From the cell containing the given text, extract its center point as [X, Y] coordinate. 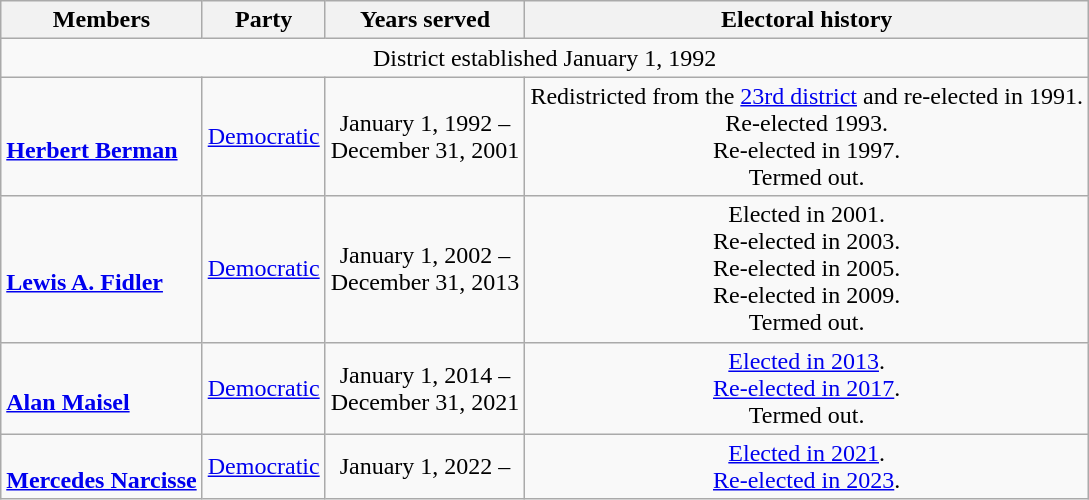
Herbert Berman [102, 136]
Lewis A. Fidler [102, 269]
January 1, 2002 – December 31, 2013 [425, 269]
Party [264, 20]
Years served [425, 20]
Elected in 2013. Re-elected in 2017. Termed out. [807, 388]
Electoral history [807, 20]
Redistricted from the 23rd district and re-elected in 1991. Re-elected 1993. Re-elected in 1997. Termed out. [807, 136]
Mercedes Narcisse [102, 466]
January 1, 1992 – December 31, 2001 [425, 136]
Members [102, 20]
January 1, 2022 – [425, 466]
District established January 1, 1992 [545, 58]
Alan Maisel [102, 388]
January 1, 2014 – December 31, 2021 [425, 388]
Elected in 2021. Re-elected in 2023. [807, 466]
Elected in 2001. Re-elected in 2003. Re-elected in 2005. Re-elected in 2009. Termed out. [807, 269]
